Scan for the cell matching the given text and deliver its [X, Y] coordinate at center. 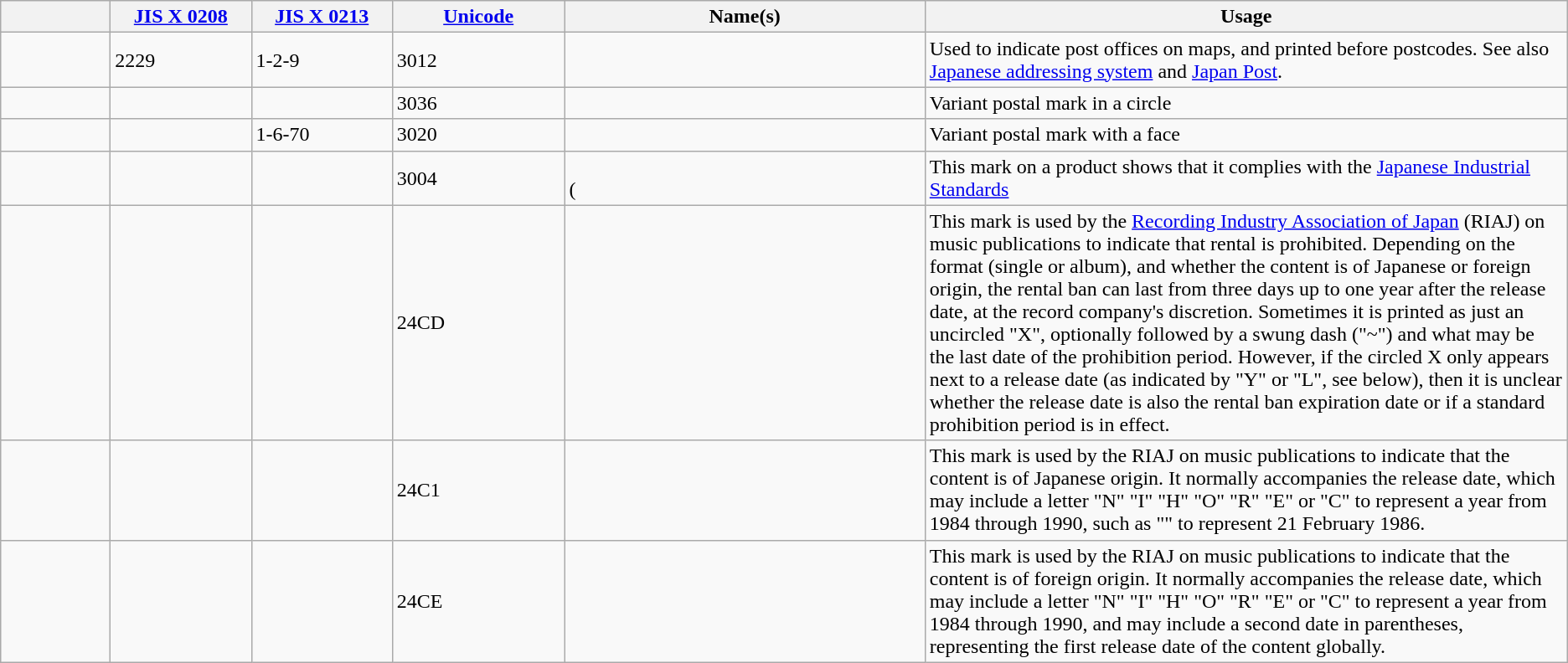
Unicode [478, 17]
Variant postal mark with a face [1246, 135]
3004 [478, 177]
Usage [1246, 17]
( [745, 177]
3012 [478, 60]
1-2-9 [322, 60]
This mark on a product shows that it complies with the Japanese Industrial Standards [1246, 177]
24CD [478, 323]
24CE [478, 601]
3036 [478, 103]
Used to indicate post offices on maps, and printed before postcodes. See also Japanese addressing system and Japan Post. [1246, 60]
JIS X 0213 [322, 17]
3020 [478, 135]
Name(s) [745, 17]
1-6-70 [322, 135]
24C1 [478, 491]
JIS X 0208 [181, 17]
2229 [181, 60]
Variant postal mark in a circle [1246, 103]
